Search for the cell housing the specified text and yield its (X, Y) center coordinate. 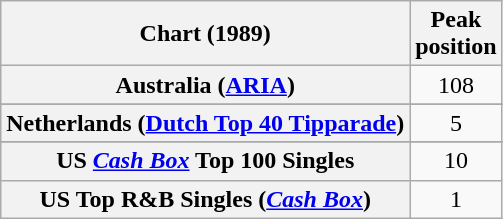
Peakposition (456, 34)
US Cash Box Top 100 Singles (206, 161)
US Top R&B Singles (Cash Box) (206, 199)
1 (456, 199)
Chart (1989) (206, 34)
Australia (ARIA) (206, 85)
Netherlands (Dutch Top 40 Tipparade) (206, 123)
10 (456, 161)
108 (456, 85)
5 (456, 123)
